Find where the given text appears and provide that cell's center as (X, Y) coordinate. 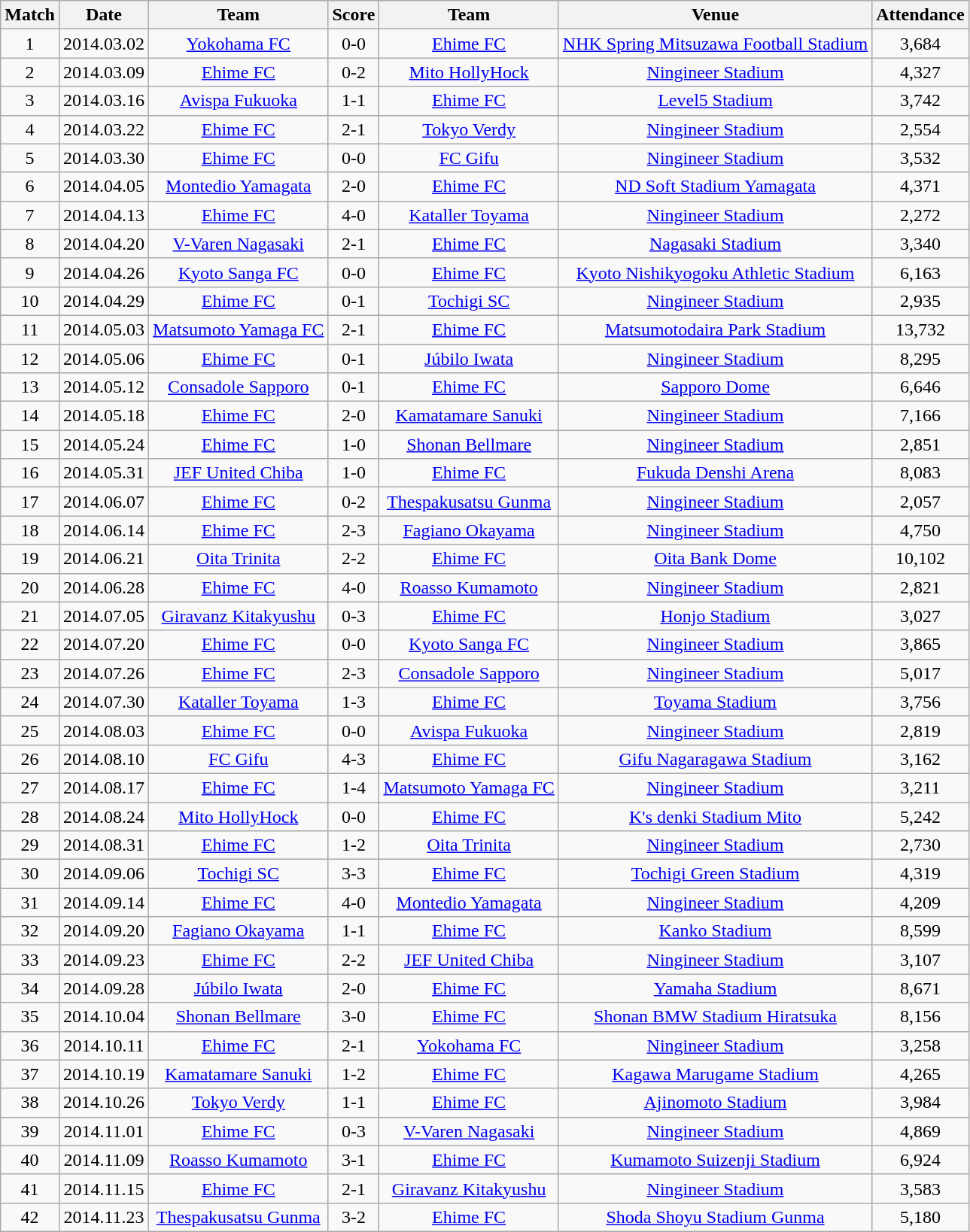
35 (30, 1017)
33 (30, 960)
2014.11.15 (104, 1188)
2014.04.05 (104, 187)
3,107 (920, 960)
26 (30, 759)
15 (30, 445)
Level5 Stadium (715, 101)
14 (30, 416)
11 (30, 329)
3 (30, 101)
34 (30, 988)
Kanko Stadium (715, 931)
2014.03.02 (104, 44)
22 (30, 645)
4,371 (920, 187)
Yamaha Stadium (715, 988)
3,984 (920, 1103)
2,819 (920, 730)
27 (30, 787)
Venue (715, 15)
2014.05.03 (104, 329)
2014.08.24 (104, 816)
4,750 (920, 530)
5 (30, 158)
4-3 (354, 759)
3-3 (354, 874)
2014.07.26 (104, 673)
7 (30, 215)
3,162 (920, 759)
Score (354, 15)
NHK Spring Mitsuzawa Football Stadium (715, 44)
2014.04.20 (104, 244)
Ajinomoto Stadium (715, 1103)
2014.07.20 (104, 645)
28 (30, 816)
2,730 (920, 845)
2014.08.31 (104, 845)
1 (30, 44)
7,166 (920, 416)
3-1 (354, 1160)
6 (30, 187)
8,156 (920, 1017)
2014.03.30 (104, 158)
2,851 (920, 445)
2,821 (920, 587)
Tochigi Green Stadium (715, 874)
16 (30, 473)
41 (30, 1188)
Sapporo Dome (715, 387)
2014.03.09 (104, 72)
2014.06.07 (104, 502)
2014.10.04 (104, 1017)
2014.08.17 (104, 787)
6,163 (920, 272)
2014.05.06 (104, 359)
24 (30, 702)
19 (30, 559)
Nagasaki Stadium (715, 244)
2014.08.03 (104, 730)
23 (30, 673)
2014.11.09 (104, 1160)
2014.06.28 (104, 587)
4,209 (920, 903)
2014.07.05 (104, 616)
39 (30, 1131)
12 (30, 359)
Kumamoto Suizenji Stadium (715, 1160)
31 (30, 903)
2014.11.23 (104, 1217)
5,017 (920, 673)
2,272 (920, 215)
2014.11.01 (104, 1131)
25 (30, 730)
8,295 (920, 359)
40 (30, 1160)
Shonan BMW Stadium Hiratsuka (715, 1017)
4,319 (920, 874)
20 (30, 587)
4,869 (920, 1131)
37 (30, 1074)
2 (30, 72)
2014.10.11 (104, 1045)
4,265 (920, 1074)
Gifu Nagaragawa Stadium (715, 759)
4,327 (920, 72)
K's denki Stadium Mito (715, 816)
3,211 (920, 787)
Shoda Shoyu Stadium Gunma (715, 1217)
18 (30, 530)
3,340 (920, 244)
10,102 (920, 559)
6,646 (920, 387)
Match (30, 15)
3-2 (354, 1217)
8 (30, 244)
3,684 (920, 44)
8,599 (920, 931)
2014.05.24 (104, 445)
Kyoto Nishikyogoku Athletic Stadium (715, 272)
4 (30, 129)
2014.10.19 (104, 1074)
1-3 (354, 702)
3,742 (920, 101)
Oita Bank Dome (715, 559)
42 (30, 1217)
32 (30, 931)
3,027 (920, 616)
2014.05.18 (104, 416)
2,935 (920, 301)
3,532 (920, 158)
21 (30, 616)
2014.03.16 (104, 101)
13 (30, 387)
38 (30, 1103)
Date (104, 15)
Toyama Stadium (715, 702)
5,242 (920, 816)
8,083 (920, 473)
Kagawa Marugame Stadium (715, 1074)
Fukuda Denshi Arena (715, 473)
13,732 (920, 329)
Attendance (920, 15)
2014.09.06 (104, 874)
2014.09.23 (104, 960)
Honjo Stadium (715, 616)
3,865 (920, 645)
3,583 (920, 1188)
2014.06.14 (104, 530)
2014.04.13 (104, 215)
ND Soft Stadium Yamagata (715, 187)
2014.05.31 (104, 473)
2014.04.29 (104, 301)
29 (30, 845)
2014.09.20 (104, 931)
2014.10.26 (104, 1103)
Matsumotodaira Park Stadium (715, 329)
30 (30, 874)
17 (30, 502)
2014.09.28 (104, 988)
9 (30, 272)
2014.07.30 (104, 702)
2,057 (920, 502)
5,180 (920, 1217)
3,258 (920, 1045)
2014.09.14 (104, 903)
10 (30, 301)
2014.05.12 (104, 387)
8,671 (920, 988)
2014.04.26 (104, 272)
2014.08.10 (104, 759)
2,554 (920, 129)
3,756 (920, 702)
3-0 (354, 1017)
1-4 (354, 787)
36 (30, 1045)
2014.03.22 (104, 129)
6,924 (920, 1160)
2014.06.21 (104, 559)
